Determine the (X, Y) coordinate at the center of the cell enclosing the given text.  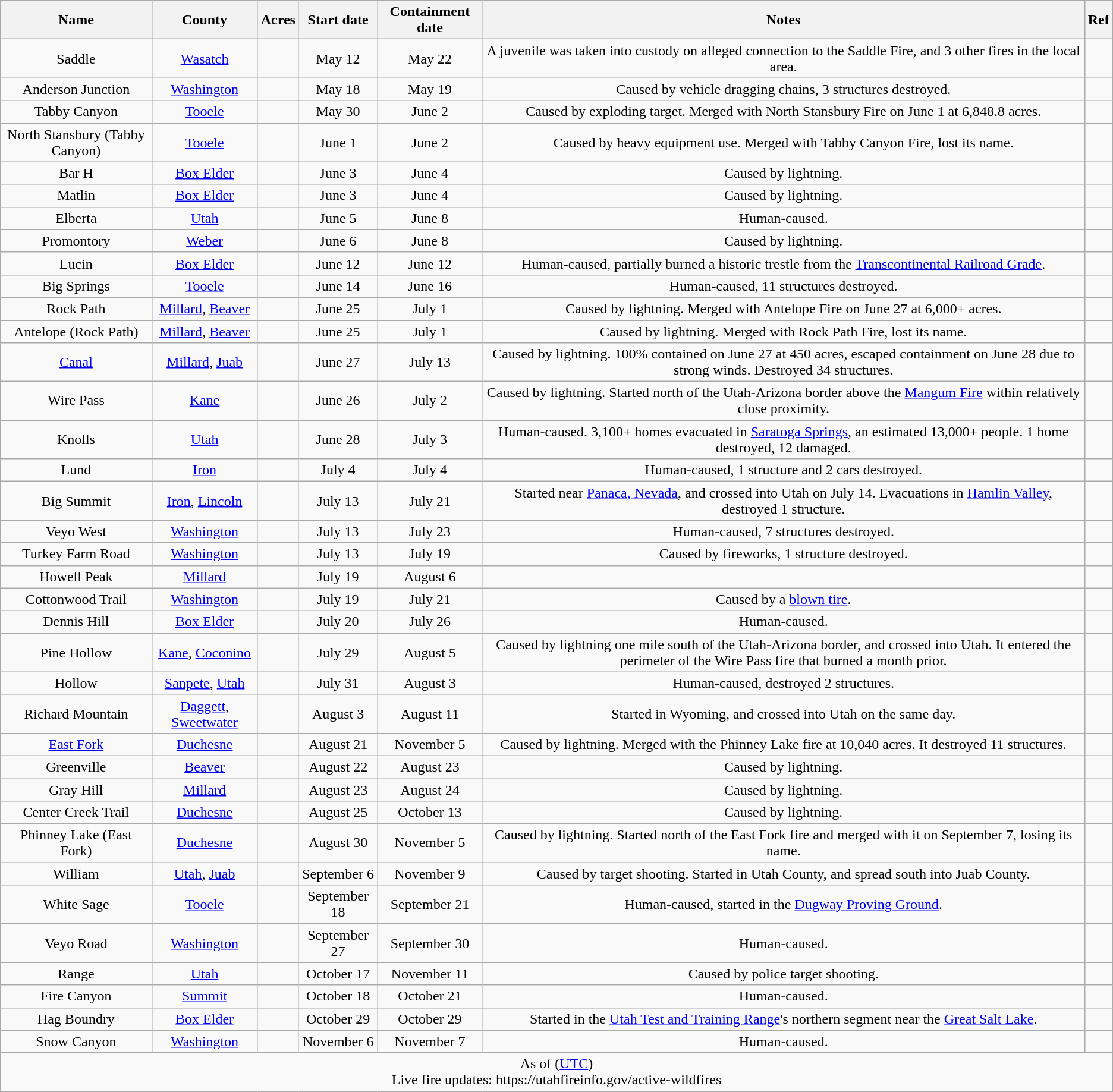
Rock Path (76, 309)
Caused by lightning. 100% contained on June 27 at 450 acres, escaped containment on June 28 due to strong winds. Destroyed 34 structures. (784, 363)
Knolls (76, 440)
As of (UTC)Live fire updates: https://utahfireinfo.gov/active-wildfires (556, 1072)
June 26 (338, 401)
North Stansbury (Tabby Canyon) (76, 143)
Dennis Hill (76, 622)
Lund (76, 470)
October 13 (430, 813)
Range (76, 974)
Caused by lightning. Merged with the Phinney Lake fire at 10,040 acres. It destroyed 11 structures. (784, 744)
Utah, Juab (205, 874)
Sanpete, Utah (205, 683)
A juvenile was taken into custody on alleged connection to the Saddle Fire, and 3 other fires in the local area. (784, 58)
August 11 (430, 713)
Iron (205, 470)
Acres (278, 20)
Veyo West (76, 531)
August 6 (430, 577)
Kane (205, 401)
Caused by a blown tire. (784, 599)
June 27 (338, 363)
Matlin (76, 196)
May 19 (430, 89)
November 7 (430, 1041)
Veyo Road (76, 943)
White Sage (76, 905)
Pine Hollow (76, 653)
Daggett, Sweetwater (205, 713)
October 18 (338, 996)
Phinney Lake (East Fork) (76, 843)
Howell Peak (76, 577)
Big Springs (76, 286)
Caused by fireworks, 1 structure destroyed. (784, 554)
Snow Canyon (76, 1041)
Caused by police target shooting. (784, 974)
June 16 (430, 286)
Human-caused, 1 structure and 2 cars destroyed. (784, 470)
Caused by exploding target. Merged with North Stansbury Fire on June 1 at 6,848.8 acres. (784, 112)
August 30 (338, 843)
Caused by lightning. Merged with Rock Path Fire, lost its name. (784, 331)
September 21 (430, 905)
Bar H (76, 173)
Containment date (430, 20)
June 1 (338, 143)
Saddle (76, 58)
August 24 (430, 790)
July 2 (430, 401)
Summit (205, 996)
July 29 (338, 653)
November 11 (430, 974)
Lucin (76, 263)
Kane, Coconino (205, 653)
Name (76, 20)
Fire Canyon (76, 996)
Started near Panaca, Nevada, and crossed into Utah on July 14. Evacuations in Hamlin Valley, destroyed 1 structure. (784, 501)
Promontory (76, 241)
Big Summit (76, 501)
Richard Mountain (76, 713)
Wasatch (205, 58)
Caused by lightning. Started north of the East Fork fire and merged with it on September 7, losing its name. (784, 843)
September 30 (430, 943)
Beaver (205, 767)
October 17 (338, 974)
Caused by heavy equipment use. Merged with Tabby Canyon Fire, lost its name. (784, 143)
July 23 (430, 531)
Human-caused, destroyed 2 structures. (784, 683)
May 18 (338, 89)
Started in Wyoming, and crossed into Utah on the same day. (784, 713)
William (76, 874)
May 22 (430, 58)
Start date (338, 20)
Anderson Junction (76, 89)
Greenville (76, 767)
Antelope (Rock Path) (76, 331)
Human-caused. 3,100+ homes evacuated in Saratoga Springs, an estimated 13,000+ people. 1 home destroyed, 12 damaged. (784, 440)
Caused by lightning. Started north of the Utah-Arizona border above the Mangum Fire within relatively close proximity. (784, 401)
Canal (76, 363)
August 25 (338, 813)
Elberta (76, 218)
October 21 (430, 996)
Human-caused, started in the Dugway Proving Ground. (784, 905)
Hag Boundry (76, 1019)
Millard, Juab (205, 363)
July 3 (430, 440)
Caused by target shooting. Started in Utah County, and spread south into Juab County. (784, 874)
November 6 (338, 1041)
Caused by vehicle dragging chains, 3 structures destroyed. (784, 89)
September 27 (338, 943)
Hollow (76, 683)
Iron, Lincoln (205, 501)
June 6 (338, 241)
June 5 (338, 218)
May 12 (338, 58)
July 26 (430, 622)
May 30 (338, 112)
Human-caused, 11 structures destroyed. (784, 286)
Caused by lightning. Merged with Antelope Fire on June 27 at 6,000+ acres. (784, 309)
Gray Hill (76, 790)
August 5 (430, 653)
Human-caused, 7 structures destroyed. (784, 531)
June 28 (338, 440)
County (205, 20)
July 31 (338, 683)
Notes (784, 20)
Weber (205, 241)
Started in the Utah Test and Training Range's northern segment near the Great Salt Lake. (784, 1019)
June 14 (338, 286)
Turkey Farm Road (76, 554)
September 18 (338, 905)
Wire Pass (76, 401)
Human-caused, partially burned a historic trestle from the Transcontinental Railroad Grade. (784, 263)
Tabby Canyon (76, 112)
July 20 (338, 622)
August 22 (338, 767)
East Fork (76, 744)
August 21 (338, 744)
Center Creek Trail (76, 813)
Cottonwood Trail (76, 599)
September 6 (338, 874)
November 9 (430, 874)
Ref (1099, 20)
